Detect which cell encompasses the target text, then output its [x, y] center coordinate. 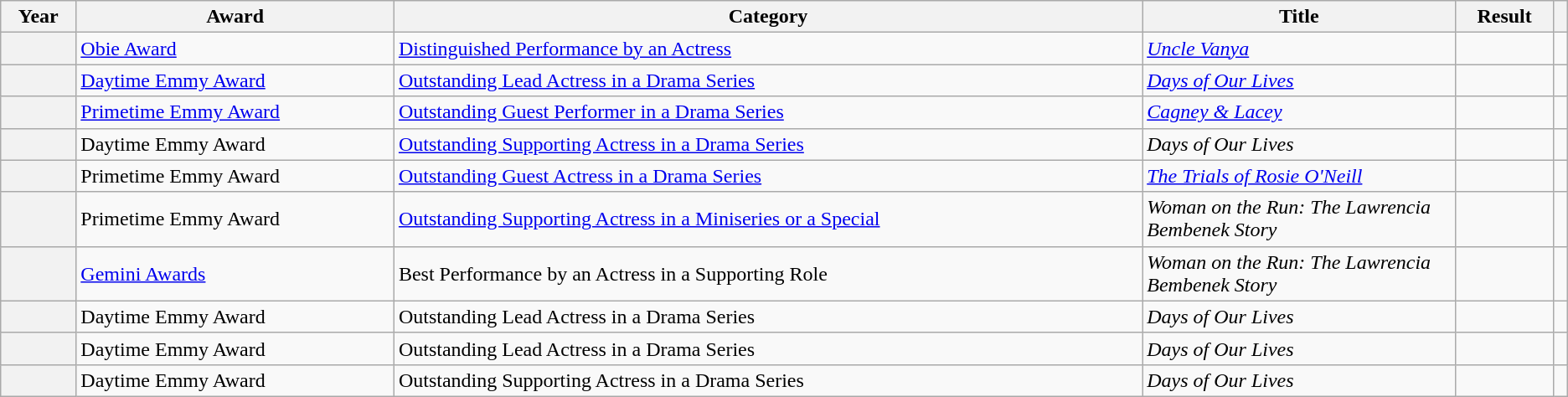
Title [1299, 17]
The Trials of Rosie O'Neill [1299, 176]
Outstanding Guest Performer in a Drama Series [767, 112]
Award [235, 17]
Distinguished Performance by an Actress [767, 49]
Result [1504, 17]
Outstanding Guest Actress in a Drama Series [767, 176]
Year [39, 17]
Gemini Awards [235, 273]
Best Performance by an Actress in a Supporting Role [767, 273]
Outstanding Supporting Actress in a Miniseries or a Special [767, 219]
Cagney & Lacey [1299, 112]
Category [767, 17]
Uncle Vanya [1299, 49]
Obie Award [235, 49]
